Find where the given text appears and provide that cell's center as (X, Y) coordinate. 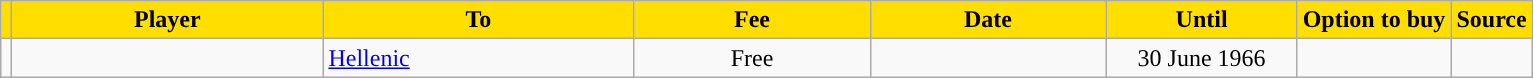
Free (752, 58)
Until (1202, 20)
Player (168, 20)
To (478, 20)
Option to buy (1374, 20)
Source (1492, 20)
Date (988, 20)
30 June 1966 (1202, 58)
Fee (752, 20)
Hellenic (478, 58)
